Output the (x, y) coordinate of the center of the cell containing the given text.  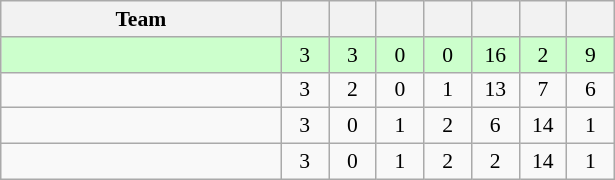
Team (141, 19)
13 (495, 90)
16 (495, 55)
9 (591, 55)
7 (543, 90)
